For the text-containing cell, return its midpoint in [x, y] coordinate format. 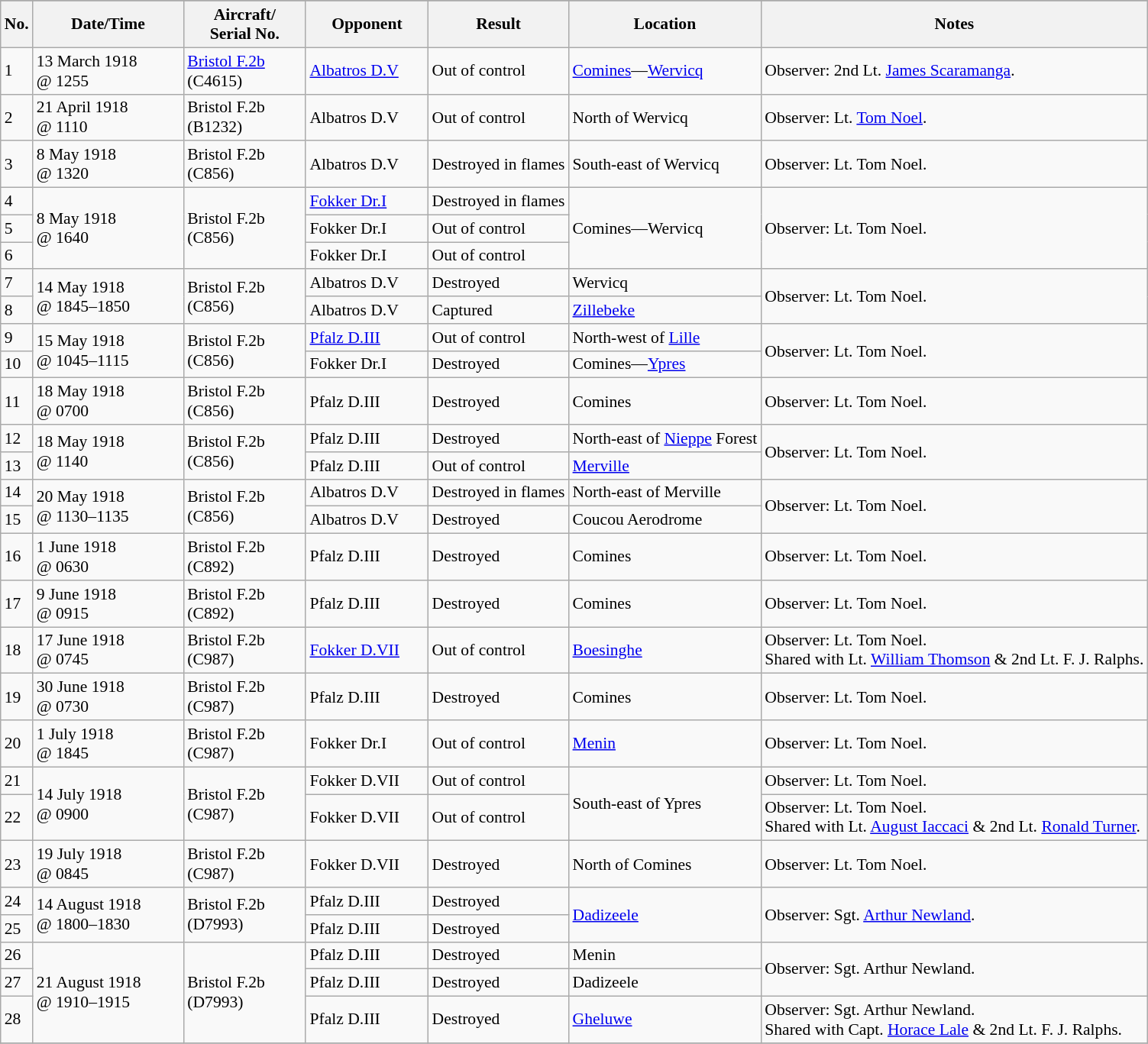
9 June 1918@ 0915 [108, 603]
14 [17, 493]
1 [17, 70]
Bristol F.2b(B1232) [244, 118]
Observer: Lt. Tom Noel.Shared with Lt. August Iaccaci & 2nd Lt. Ronald Turner. [954, 817]
1 July 1918@ 1845 [108, 744]
14 August 1918@ 1800–1830 [108, 915]
Result [499, 24]
14 July 1918@ 0900 [108, 803]
21 April 1918@ 1110 [108, 118]
17 [17, 603]
1 June 1918@ 0630 [108, 558]
15 [17, 520]
9 [17, 338]
13 [17, 466]
Opponent [367, 24]
Captured [499, 310]
Zillebeke [665, 310]
18 [17, 651]
27 [17, 983]
Comines—Ypres [665, 364]
24 [17, 901]
North-east of Nieppe Forest [665, 438]
23 [17, 865]
No. [17, 24]
16 [17, 558]
12 [17, 438]
Observer: 2nd Lt. James Scaramanga. [954, 70]
5 [17, 228]
20 [17, 744]
North-east of Merville [665, 493]
8 [17, 310]
North of Wervicq [665, 118]
8 May 1918@ 1320 [108, 165]
22 [17, 817]
Observer: Lt. Tom Noel.Shared with Lt. William Thomson & 2nd Lt. F. J. Ralphs. [954, 651]
26 [17, 955]
21 [17, 781]
15 May 1918@ 1045–1115 [108, 351]
Notes [954, 24]
13 March 1918@ 1255 [108, 70]
Gheluwe [665, 1020]
South-east of Wervicq [665, 165]
30 June 1918@ 0730 [108, 697]
4 [17, 202]
28 [17, 1020]
18 May 1918@ 0700 [108, 402]
8 May 1918@ 1640 [108, 229]
19 [17, 697]
18 May 1918@ 1140 [108, 452]
Location [665, 24]
20 May 1918@ 1130–1135 [108, 506]
North-west of Lille [665, 338]
21 August 1918@ 1910–1915 [108, 992]
6 [17, 256]
25 [17, 929]
Aircraft/Serial No. [244, 24]
11 [17, 402]
10 [17, 364]
South-east of Ypres [665, 803]
19 July 1918@ 0845 [108, 865]
Observer: Sgt. Arthur Newland.Shared with Capt. Horace Lale & 2nd Lt. F. J. Ralphs. [954, 1020]
North of Comines [665, 865]
3 [17, 165]
Coucou Aerodrome [665, 520]
Wervicq [665, 283]
Date/Time [108, 24]
Merville [665, 466]
2 [17, 118]
17 June 1918@ 0745 [108, 651]
Bristol F.2b(C4615) [244, 70]
14 May 1918@ 1845–1850 [108, 296]
7 [17, 283]
Boesinghe [665, 651]
